Search for the cell housing the specified text and yield its [x, y] center coordinate. 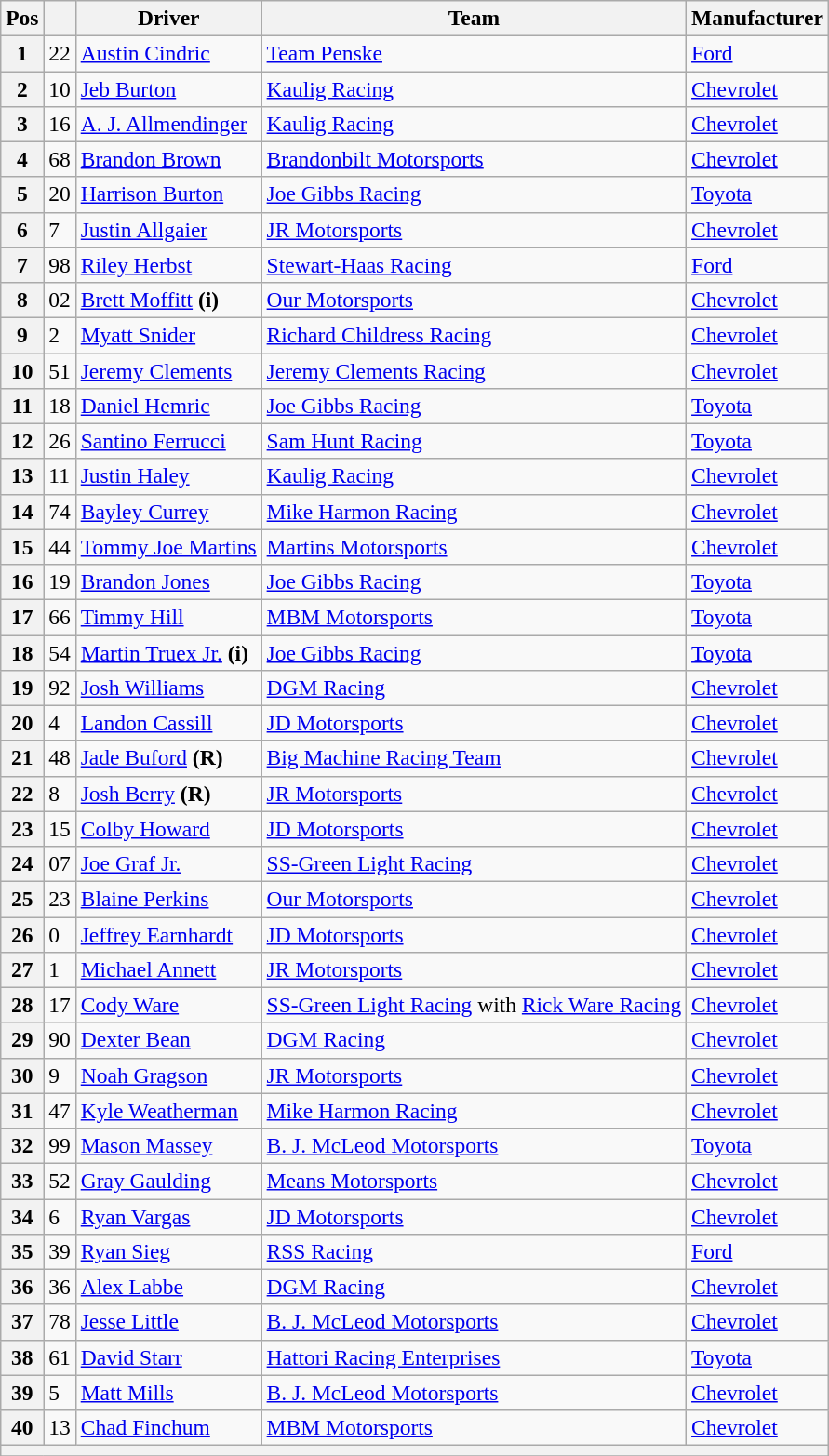
Jeremy Clements [168, 370]
Brandon Brown [168, 159]
21 [22, 758]
02 [60, 300]
Justin Allgaier [168, 230]
Pos [22, 18]
66 [60, 617]
52 [60, 1181]
Jade Buford (R) [168, 758]
Joe Graf Jr. [168, 863]
Jeremy Clements Racing [474, 370]
Gray Gaulding [168, 1181]
47 [60, 1111]
61 [60, 1357]
14 [22, 512]
25 [22, 899]
Kyle Weatherman [168, 1111]
SS-Green Light Racing with Rick Ware Racing [474, 1005]
Josh Berry (R) [168, 794]
35 [22, 1251]
30 [22, 1075]
78 [60, 1322]
Means Motorsports [474, 1181]
07 [60, 863]
Jeffrey Earnhardt [168, 934]
12 [22, 441]
68 [60, 159]
Manufacturer [757, 18]
Mason Massey [168, 1145]
Colby Howard [168, 829]
Richard Childress Racing [474, 335]
32 [22, 1145]
Timmy Hill [168, 617]
40 [22, 1427]
Santino Ferrucci [168, 441]
Hattori Racing Enterprises [474, 1357]
98 [60, 265]
RSS Racing [474, 1251]
34 [22, 1216]
Driver [168, 18]
Jeb Burton [168, 88]
Team [474, 18]
28 [22, 1005]
99 [60, 1145]
Team Penske [474, 53]
Chad Finchum [168, 1427]
Big Machine Racing Team [474, 758]
51 [60, 370]
Josh Williams [168, 688]
Martin Truex Jr. (i) [168, 652]
3 [22, 124]
33 [22, 1181]
Sam Hunt Racing [474, 441]
Daniel Hemric [168, 406]
Brandon Jones [168, 581]
90 [60, 1040]
31 [22, 1111]
Landon Cassill [168, 723]
Dexter Bean [168, 1040]
Tommy Joe Martins [168, 547]
38 [22, 1357]
Michael Annett [168, 969]
Alex Labbe [168, 1287]
Justin Haley [168, 476]
48 [60, 758]
Bayley Currey [168, 512]
Jesse Little [168, 1322]
37 [22, 1322]
SS-Green Light Racing [474, 863]
0 [60, 934]
Blaine Perkins [168, 899]
Austin Cindric [168, 53]
Cody Ware [168, 1005]
74 [60, 512]
David Starr [168, 1357]
92 [60, 688]
Myatt Snider [168, 335]
54 [60, 652]
Matt Mills [168, 1393]
Harrison Burton [168, 194]
Riley Herbst [168, 265]
Brett Moffitt (i) [168, 300]
27 [22, 969]
Ryan Vargas [168, 1216]
24 [22, 863]
Stewart-Haas Racing [474, 265]
29 [22, 1040]
44 [60, 547]
A. J. Allmendinger [168, 124]
Brandonbilt Motorsports [474, 159]
Martins Motorsports [474, 547]
Noah Gragson [168, 1075]
Ryan Sieg [168, 1251]
